Return (x, y) of the center of cell containing provided text 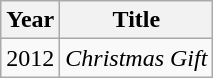
Title (136, 20)
Christmas Gift (136, 58)
2012 (30, 58)
Year (30, 20)
